Locate the cell with the specified text and output its [x, y] center coordinate. 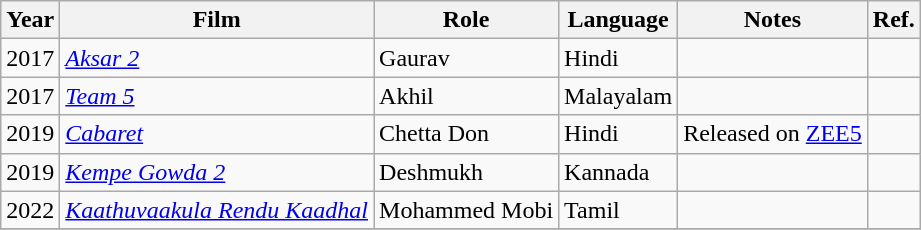
Akhil [466, 96]
Tamil [618, 210]
Malayalam [618, 96]
Mohammed Mobi [466, 210]
Kaathuvaakula Rendu Kaadhal [217, 210]
Language [618, 20]
Chetta Don [466, 134]
Kannada [618, 172]
Notes [773, 20]
Kempe Gowda 2 [217, 172]
Gaurav [466, 58]
2022 [30, 210]
Released on ZEE5 [773, 134]
Ref. [894, 20]
Deshmukh [466, 172]
Film [217, 20]
Aksar 2 [217, 58]
Role [466, 20]
Cabaret [217, 134]
Team 5 [217, 96]
Year [30, 20]
